Provide the (x, y) coordinate of the cell's center where the given text is located.  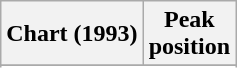
Peakposition (189, 34)
Chart (1993) (72, 34)
